Extract the (x, y) coordinate from the center of the cell holding the provided text.  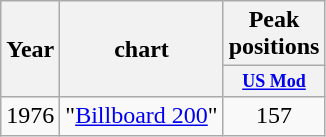
US Mod (274, 82)
1976 (30, 116)
Peak positions (274, 34)
Year (30, 49)
"Billboard 200" (142, 116)
157 (274, 116)
chart (142, 49)
